Determine the [x, y] coordinate at the center of the cell enclosing the given text.  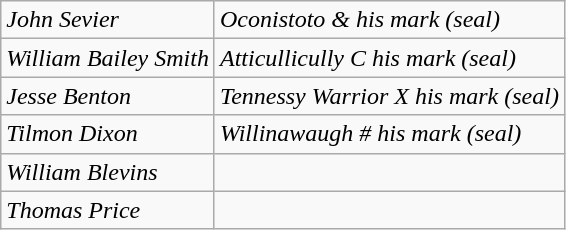
Thomas Price [108, 210]
Jesse Benton [108, 96]
Tilmon Dixon [108, 134]
John Sevier [108, 20]
Willinawaugh # his mark (seal) [389, 134]
Oconistoto & his mark (seal) [389, 20]
William Blevins [108, 172]
Tennessy Warrior X his mark (seal) [389, 96]
Atticullicully C his mark (seal) [389, 58]
William Bailey Smith [108, 58]
